Find where the given text appears and provide that cell's center as [x, y] coordinate. 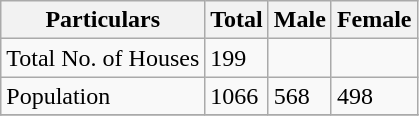
568 [300, 96]
199 [237, 58]
1066 [237, 96]
Total No. of Houses [103, 58]
Total [237, 20]
Female [374, 20]
Male [300, 20]
Population [103, 96]
Particulars [103, 20]
498 [374, 96]
